Detect which cell encompasses the target text, then output its [x, y] center coordinate. 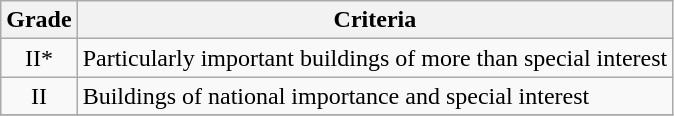
II* [39, 58]
Criteria [375, 20]
Grade [39, 20]
Particularly important buildings of more than special interest [375, 58]
II [39, 96]
Buildings of national importance and special interest [375, 96]
